From the cell containing the given text, extract its center point as [X, Y] coordinate. 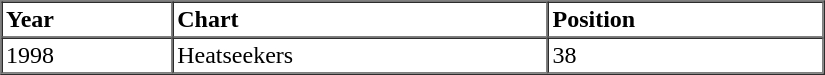
Position [686, 20]
1998 [88, 56]
Heatseekers [360, 56]
38 [686, 56]
Chart [360, 20]
Year [88, 20]
